Pinpoint the cell where the given text exists, returning its (x, y) midpoint coordinate. 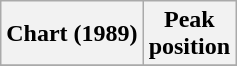
Chart (1989) (72, 34)
Peakposition (189, 34)
